Pinpoint the cell where the given text exists, returning its [X, Y] midpoint coordinate. 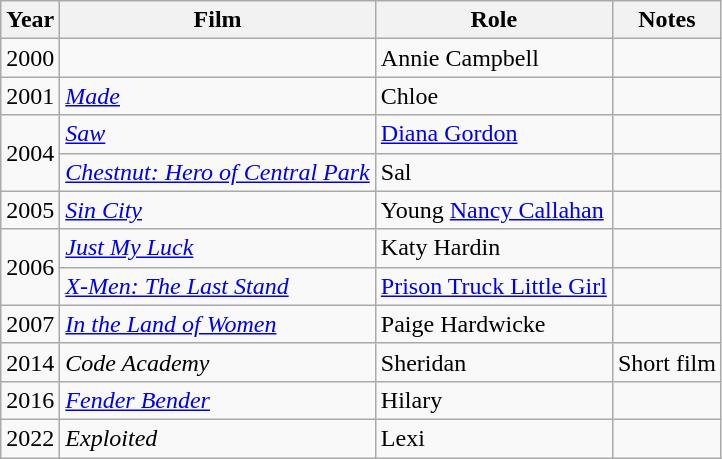
Fender Bender [218, 400]
Saw [218, 134]
Film [218, 20]
Annie Campbell [494, 58]
Just My Luck [218, 248]
X-Men: The Last Stand [218, 286]
Diana Gordon [494, 134]
2014 [30, 362]
2006 [30, 267]
Code Academy [218, 362]
2000 [30, 58]
2007 [30, 324]
Prison Truck Little Girl [494, 286]
Role [494, 20]
Chloe [494, 96]
Katy Hardin [494, 248]
Made [218, 96]
2016 [30, 400]
Lexi [494, 438]
Paige Hardwicke [494, 324]
Notes [666, 20]
Sin City [218, 210]
Exploited [218, 438]
2022 [30, 438]
Sal [494, 172]
Short film [666, 362]
Young Nancy Callahan [494, 210]
2004 [30, 153]
In the Land of Women [218, 324]
Sheridan [494, 362]
2005 [30, 210]
Year [30, 20]
2001 [30, 96]
Hilary [494, 400]
Chestnut: Hero of Central Park [218, 172]
